Detect which cell encompasses the target text, then output its [X, Y] center coordinate. 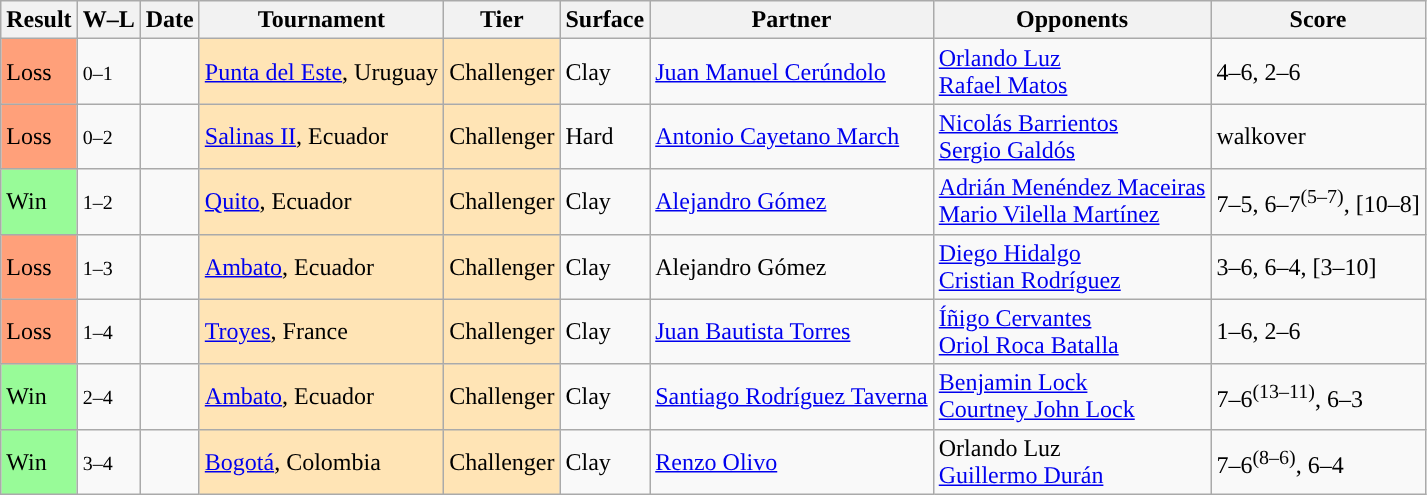
Diego Hidalgo Cristian Rodríguez [1072, 266]
Date [170, 20]
Orlando Luz Guillermo Durán [1072, 462]
Opponents [1072, 20]
0–1 [108, 72]
Juan Bautista Torres [792, 332]
Santiago Rodríguez Taverna [792, 396]
Orlando Luz Rafael Matos [1072, 72]
Score [1318, 20]
2–4 [108, 396]
7–5, 6–7(5–7), [10–8] [1318, 202]
Nicolás Barrientos Sergio Galdós [1072, 136]
Salinas II, Ecuador [321, 136]
W–L [108, 20]
Surface [605, 20]
Tier [502, 20]
Quito, Ecuador [321, 202]
1–3 [108, 266]
Hard [605, 136]
Juan Manuel Cerúndolo [792, 72]
Bogotá, Colombia [321, 462]
4–6, 2–6 [1318, 72]
Adrián Menéndez Maceiras Mario Vilella Martínez [1072, 202]
1–6, 2–6 [1318, 332]
0–2 [108, 136]
walkover [1318, 136]
7–6(8–6), 6–4 [1318, 462]
1–2 [108, 202]
Partner [792, 20]
Antonio Cayetano March [792, 136]
Renzo Olivo [792, 462]
Troyes, France [321, 332]
3–4 [108, 462]
7–6(13–11), 6–3 [1318, 396]
3–6, 6–4, [3–10] [1318, 266]
Tournament [321, 20]
Punta del Este, Uruguay [321, 72]
Íñigo Cervantes Oriol Roca Batalla [1072, 332]
Result [39, 20]
Benjamin Lock Courtney John Lock [1072, 396]
1–4 [108, 332]
